Return the [x, y] coordinate for the center point of the cell that contains the specified text.  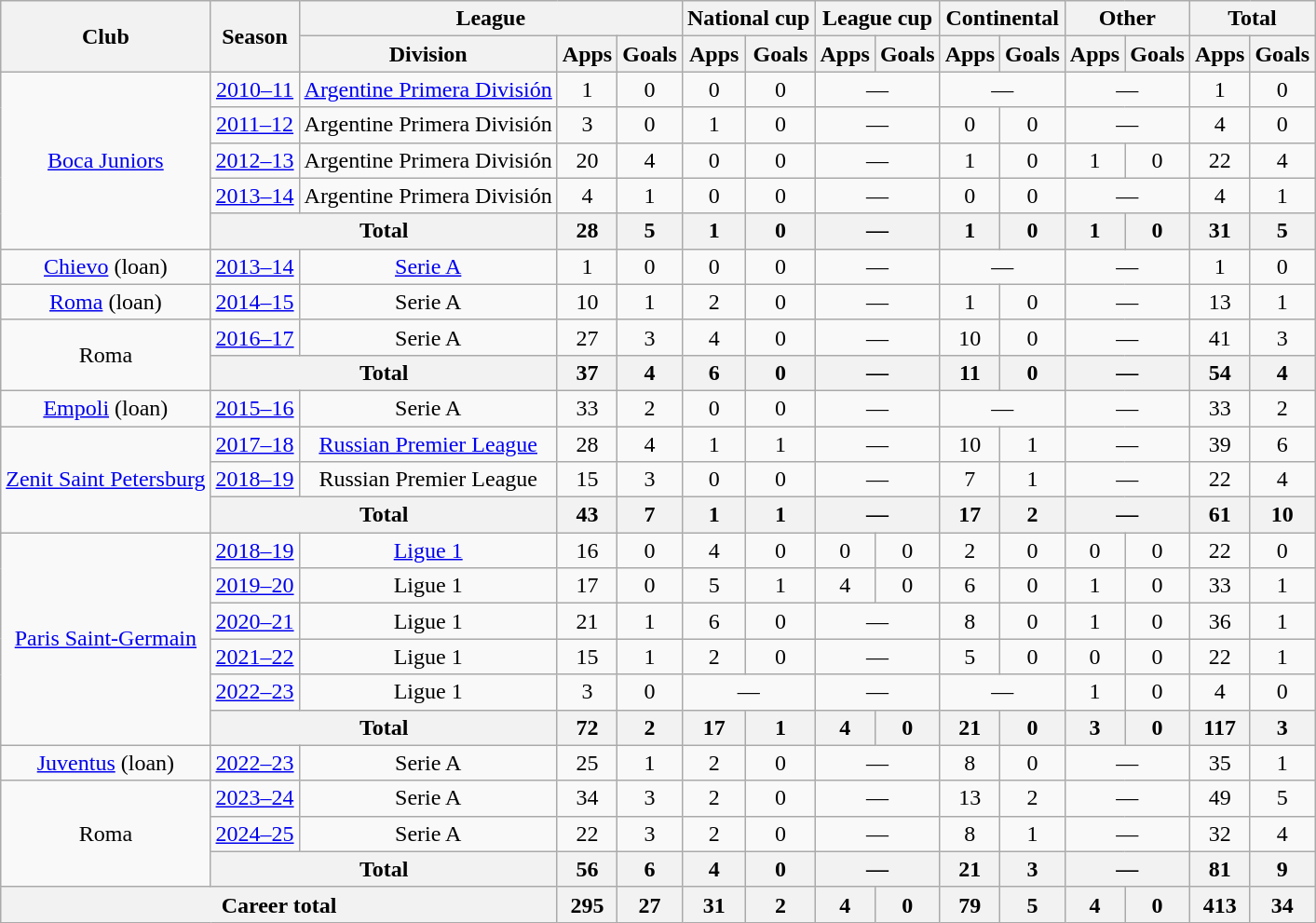
2015–16 [255, 408]
2023–24 [255, 798]
National cup [748, 19]
Roma (loan) [106, 302]
2016–17 [255, 337]
2014–15 [255, 302]
2012–13 [255, 160]
Boca Juniors [106, 160]
2021–22 [255, 657]
81 [1219, 869]
2024–25 [255, 834]
Chievo (loan) [106, 266]
20 [587, 160]
43 [587, 515]
16 [587, 550]
League [490, 19]
2017–18 [255, 444]
11 [970, 373]
54 [1219, 373]
35 [1219, 763]
117 [1219, 727]
32 [1219, 834]
49 [1219, 798]
295 [587, 904]
9 [1282, 869]
37 [587, 373]
79 [970, 904]
Zenit Saint Petersburg [106, 480]
39 [1219, 444]
Juventus (loan) [106, 763]
36 [1219, 621]
Continental [1002, 19]
Paris Saint-Germain [106, 639]
2011–12 [255, 125]
2019–20 [255, 586]
413 [1219, 904]
2010–11 [255, 89]
Other [1127, 19]
2020–21 [255, 621]
Empoli (loan) [106, 408]
Club [106, 36]
League cup [877, 19]
72 [587, 727]
25 [587, 763]
41 [1219, 337]
Division [428, 54]
Season [255, 36]
Career total [279, 904]
61 [1219, 515]
56 [587, 869]
